Find where the given text appears and provide that cell's center as (x, y) coordinate. 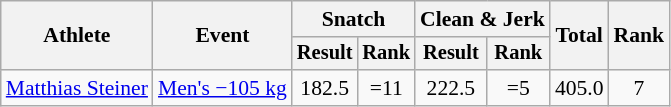
=11 (386, 88)
Snatch (354, 19)
222.5 (451, 88)
405.0 (580, 88)
=5 (518, 88)
Total (580, 36)
Men's −105 kg (222, 88)
Athlete (77, 36)
7 (640, 88)
Event (222, 36)
182.5 (325, 88)
Clean & Jerk (482, 19)
Matthias Steiner (77, 88)
